From the cell containing the given text, extract its center point as [x, y] coordinate. 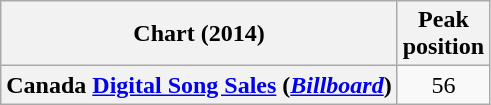
56 [443, 85]
Chart (2014) [199, 34]
Peakposition [443, 34]
Canada Digital Song Sales (Billboard) [199, 85]
